Scan for the cell matching the given text and deliver its [X, Y] coordinate at center. 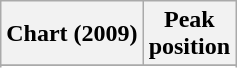
Chart (2009) [72, 34]
Peak position [189, 34]
